Return the (X, Y) coordinate for the center point of the cell that contains the specified text.  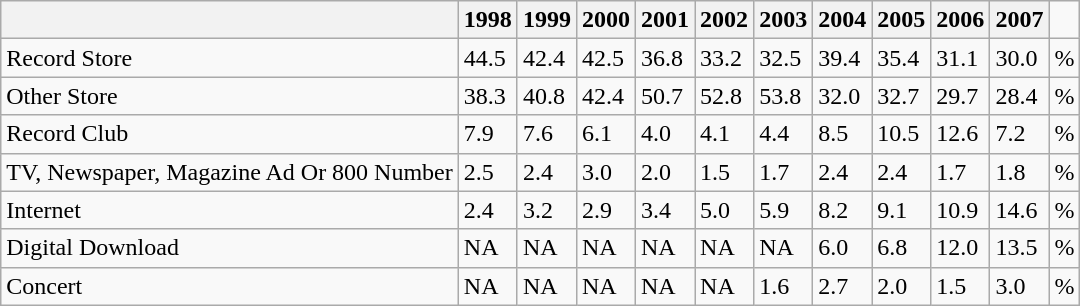
8.5 (842, 134)
2006 (960, 20)
6.8 (902, 248)
7.2 (1020, 134)
42.5 (606, 58)
Other Store (230, 96)
30.0 (1020, 58)
1999 (546, 20)
4.0 (664, 134)
1.8 (1020, 172)
Concert (230, 286)
3.4 (664, 210)
31.1 (960, 58)
28.4 (1020, 96)
2007 (1020, 20)
8.2 (842, 210)
32.7 (902, 96)
2.7 (842, 286)
50.7 (664, 96)
Internet (230, 210)
2.9 (606, 210)
7.9 (488, 134)
29.7 (960, 96)
44.5 (488, 58)
53.8 (784, 96)
14.6 (1020, 210)
12.6 (960, 134)
13.5 (1020, 248)
10.5 (902, 134)
Record Store (230, 58)
2003 (784, 20)
32.0 (842, 96)
35.4 (902, 58)
52.8 (724, 96)
2002 (724, 20)
38.3 (488, 96)
39.4 (842, 58)
10.9 (960, 210)
Record Club (230, 134)
40.8 (546, 96)
2004 (842, 20)
5.0 (724, 210)
1.6 (784, 286)
12.0 (960, 248)
3.2 (546, 210)
2000 (606, 20)
7.6 (546, 134)
2001 (664, 20)
2.5 (488, 172)
TV, Newspaper, Magazine Ad Or 800 Number (230, 172)
Digital Download (230, 248)
4.1 (724, 134)
32.5 (784, 58)
2005 (902, 20)
6.1 (606, 134)
5.9 (784, 210)
36.8 (664, 58)
33.2 (724, 58)
6.0 (842, 248)
9.1 (902, 210)
4.4 (784, 134)
1998 (488, 20)
